For the text-containing cell, return its midpoint in [x, y] coordinate format. 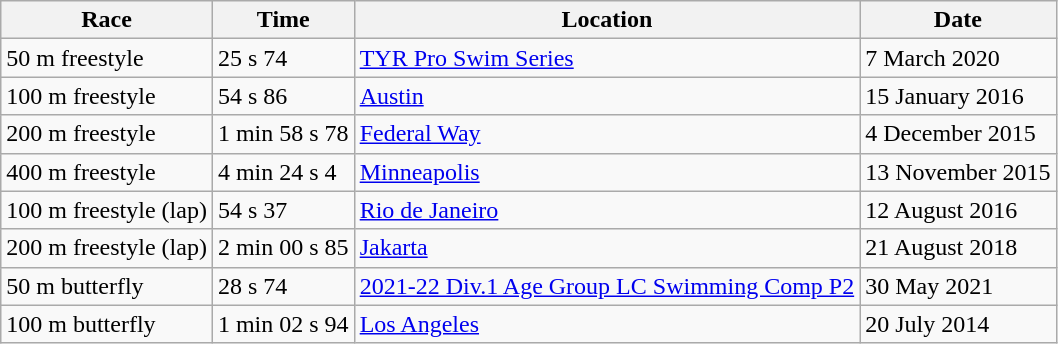
12 August 2016 [958, 210]
200 m freestyle [107, 134]
50 m butterfly [107, 286]
4 min 24 s 4 [283, 172]
1 min 02 s 94 [283, 324]
1 min 58 s 78 [283, 134]
Austin [607, 96]
Minneapolis [607, 172]
100 m butterfly [107, 324]
400 m freestyle [107, 172]
TYR Pro Swim Series [607, 58]
Federal Way [607, 134]
Los Angeles [607, 324]
7 March 2020 [958, 58]
Jakarta [607, 248]
28 s 74 [283, 286]
2 min 00 s 85 [283, 248]
100 m freestyle [107, 96]
Rio de Janeiro [607, 210]
2021-22 Div.1 Age Group LC Swimming Comp P2 [607, 286]
21 August 2018 [958, 248]
Time [283, 20]
50 m freestyle [107, 58]
20 July 2014 [958, 324]
Race [107, 20]
13 November 2015 [958, 172]
Location [607, 20]
200 m freestyle (lap) [107, 248]
Date [958, 20]
54 s 37 [283, 210]
30 May 2021 [958, 286]
15 January 2016 [958, 96]
4 December 2015 [958, 134]
100 m freestyle (lap) [107, 210]
25 s 74 [283, 58]
54 s 86 [283, 96]
